From the cell containing the given text, extract its center point as (x, y) coordinate. 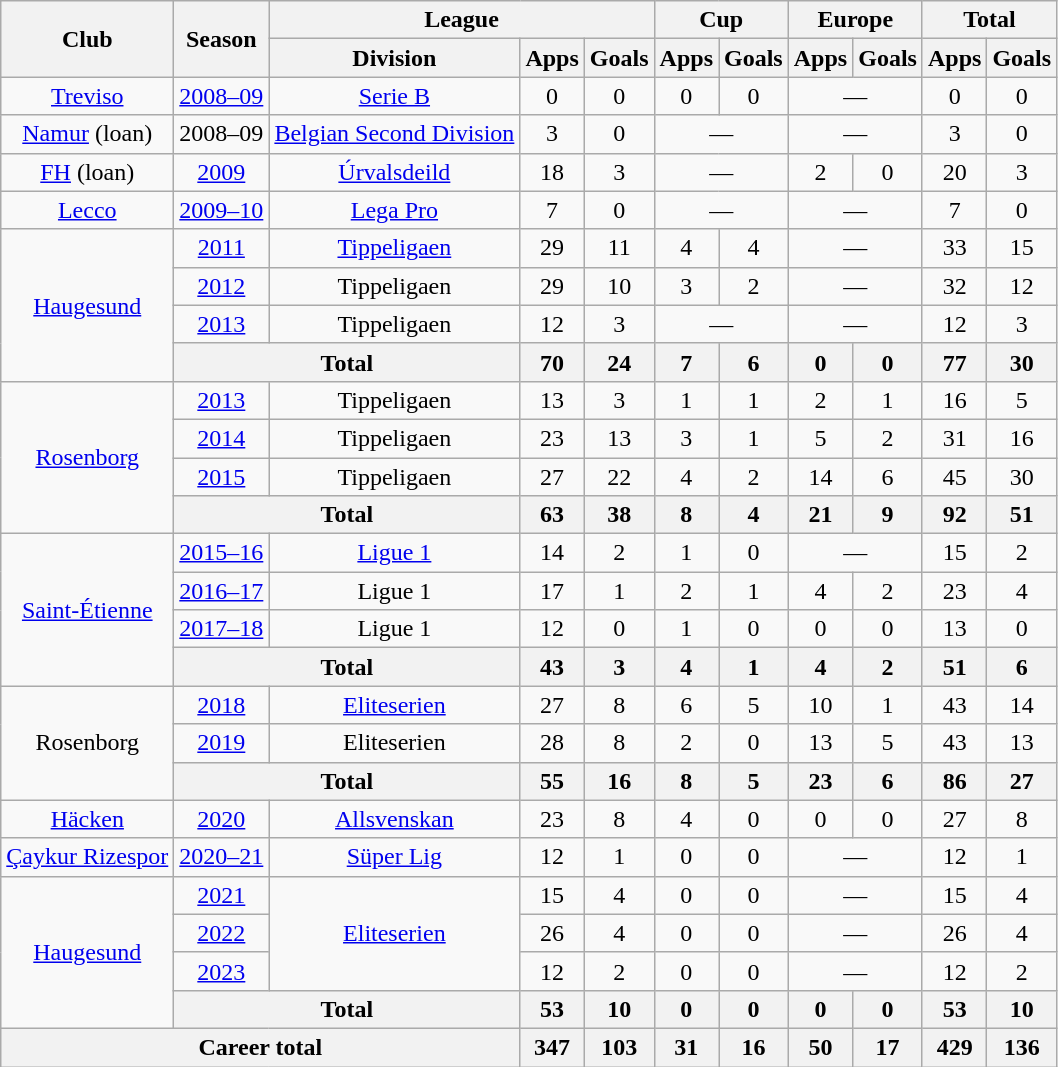
11 (619, 248)
2021 (222, 895)
Süper Lig (394, 857)
28 (552, 743)
Division (394, 58)
Treviso (88, 96)
70 (552, 362)
136 (1022, 1047)
63 (552, 515)
429 (954, 1047)
2020 (222, 819)
FH (loan) (88, 172)
League (462, 20)
Europe (855, 20)
2016–17 (222, 591)
38 (619, 515)
Career total (260, 1047)
2009–10 (222, 210)
2012 (222, 286)
103 (619, 1047)
2015 (222, 477)
9 (888, 515)
55 (552, 781)
2018 (222, 705)
21 (820, 515)
2014 (222, 438)
77 (954, 362)
33 (954, 248)
2023 (222, 971)
Serie B (394, 96)
45 (954, 477)
Season (222, 39)
347 (552, 1047)
2011 (222, 248)
Lecco (88, 210)
2022 (222, 933)
Cup (721, 20)
2020–21 (222, 857)
Úrvalsdeild (394, 172)
18 (552, 172)
Allsvenskan (394, 819)
92 (954, 515)
2017–18 (222, 629)
2015–16 (222, 553)
24 (619, 362)
20 (954, 172)
32 (954, 286)
Häcken (88, 819)
Lega Pro (394, 210)
22 (619, 477)
Çaykur Rizespor (88, 857)
Namur (loan) (88, 134)
Club (88, 39)
Saint-Étienne (88, 610)
2019 (222, 743)
Belgian Second Division (394, 134)
50 (820, 1047)
2009 (222, 172)
86 (954, 781)
